Search for the cell housing the specified text and yield its [x, y] center coordinate. 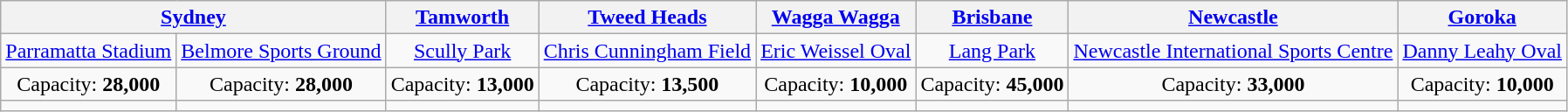
Capacity: 13,500 [647, 84]
Chris Cunningham Field [647, 51]
Scully Park [463, 51]
Belmore Sports Ground [281, 51]
Capacity: 45,000 [992, 84]
Tweed Heads [647, 17]
Goroka [1482, 17]
Parramatta Stadium [89, 51]
Newcastle International Sports Centre [1233, 51]
Newcastle [1233, 17]
Sydney [194, 17]
Danny Leahy Oval [1482, 51]
Lang Park [992, 51]
Capacity: 33,000 [1233, 84]
Tamworth [463, 17]
Capacity: 13,000 [463, 84]
Eric Weissel Oval [836, 51]
Brisbane [992, 17]
Wagga Wagga [836, 17]
